Capture the cell that displays the provided text and extract its [X, Y] central coordinate. 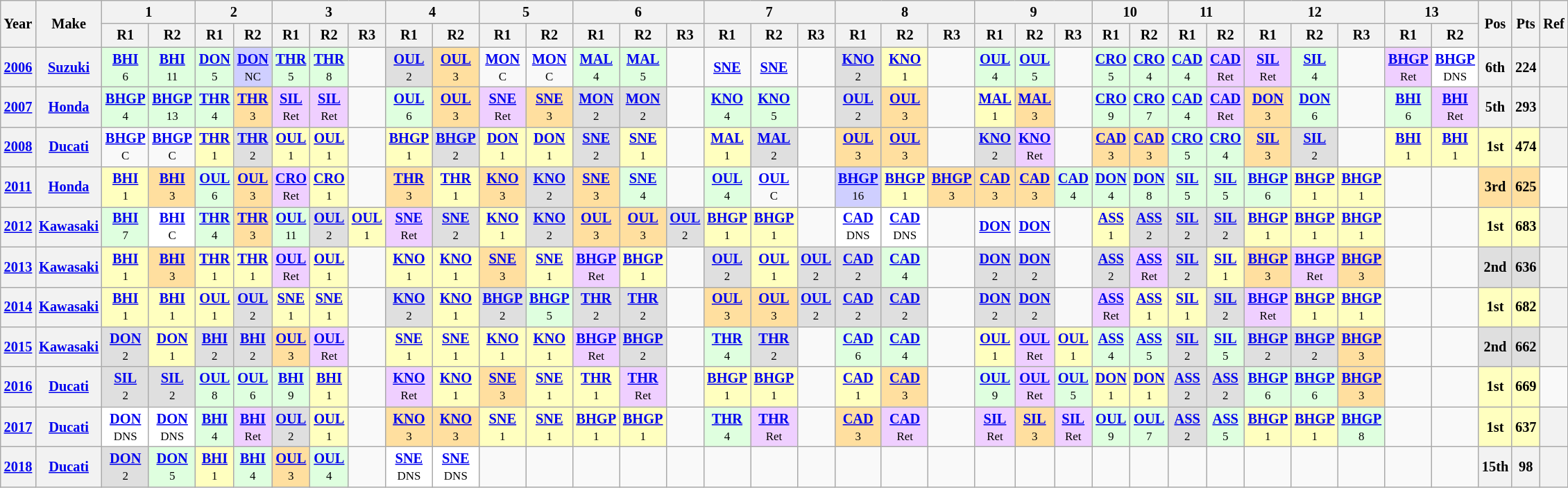
THR8 [329, 67]
2011 [18, 187]
6 [638, 12]
5 [526, 12]
5th [1495, 107]
625 [1526, 187]
683 [1526, 227]
2006 [18, 67]
12 [1315, 12]
BHI9 [291, 387]
2013 [18, 267]
DON6 [1314, 107]
2012 [18, 227]
KNO4 [727, 107]
2007 [18, 107]
637 [1526, 427]
2014 [18, 307]
Make [69, 24]
2 [234, 12]
SIL4 [1314, 67]
MAL4 [595, 67]
MAL5 [642, 67]
8 [905, 12]
11 [1207, 12]
BHGP8 [1361, 427]
OUL11 [291, 227]
293 [1526, 107]
Pts [1526, 24]
OUL7 [1149, 427]
682 [1526, 307]
BHGP4 [125, 107]
Year [18, 24]
2018 [18, 467]
CAD1 [858, 387]
CRO7 [1149, 107]
BHGP5 [549, 307]
MAL3 [1035, 107]
ASS4 [1111, 347]
OULC [774, 187]
2016 [18, 387]
BHI11 [172, 67]
BHGP16 [858, 187]
Ref [1553, 24]
MAL2 [774, 147]
636 [1526, 267]
2008 [18, 147]
Pos [1495, 24]
CRO1 [329, 187]
Suzuki [69, 67]
15th [1495, 467]
3 [329, 12]
DON3 [1268, 107]
2017 [18, 427]
KNO5 [774, 107]
2015 [18, 347]
662 [1526, 347]
CAD6 [858, 347]
DON4 [1111, 187]
1 [148, 12]
10 [1130, 12]
OUL8 [215, 387]
BHGPDNS [1454, 67]
CRO9 [1111, 107]
4 [433, 12]
9 [1033, 12]
DON8 [1149, 187]
SNE4 [642, 187]
DONNC [253, 67]
6th [1495, 67]
THR5 [291, 67]
3rd [1495, 187]
224 [1526, 67]
7 [769, 12]
13 [1432, 12]
BHIC [172, 227]
CRORet [291, 187]
474 [1526, 147]
BHGP13 [172, 107]
BHI7 [125, 227]
669 [1526, 387]
98 [1526, 467]
